Capture the cell that displays the provided text and extract its [X, Y] central coordinate. 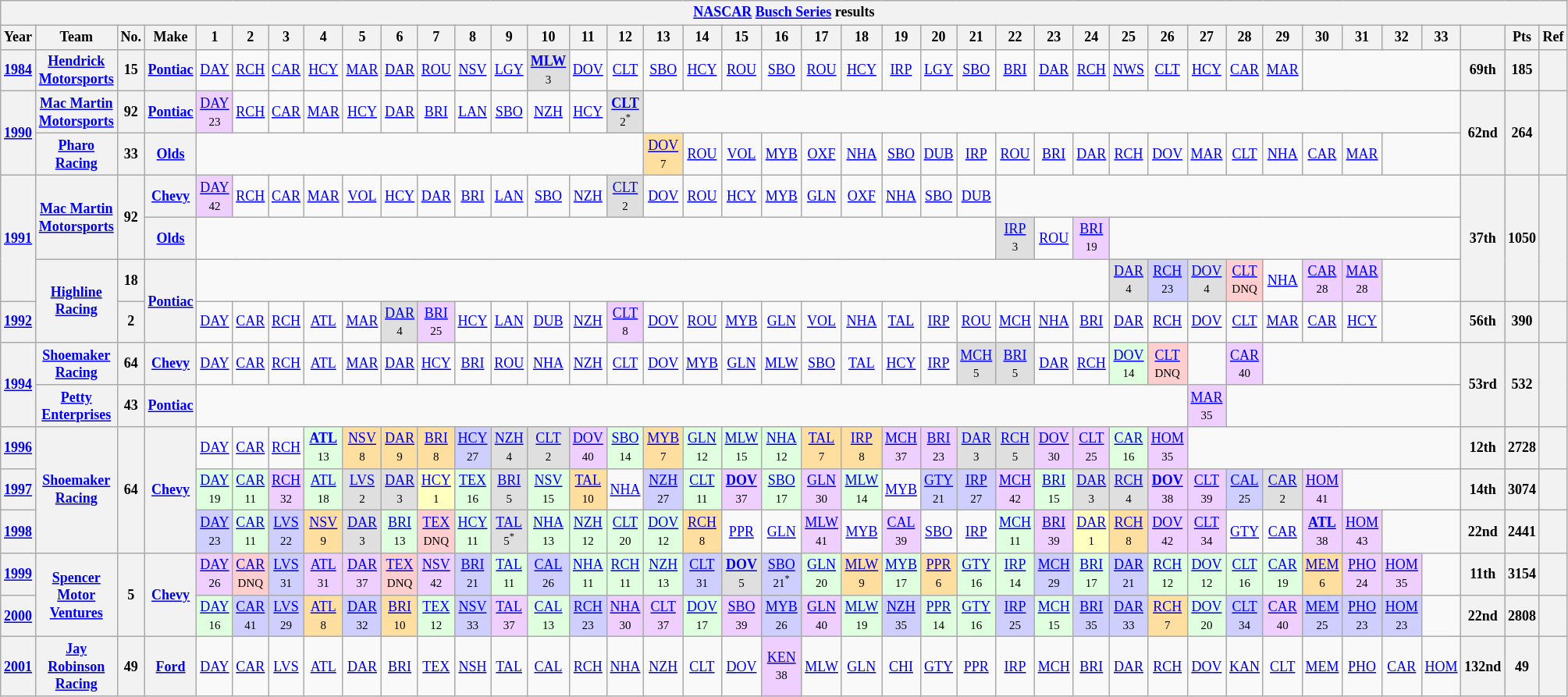
SBO17 [782, 489]
NWS [1129, 70]
14 [702, 37]
GLN30 [821, 489]
6 [400, 37]
HCY1 [436, 489]
MYB7 [663, 448]
DOV7 [663, 155]
Jay Robinson Racing [76, 667]
16 [782, 37]
CAL [548, 667]
MEM [1322, 667]
NHA13 [548, 532]
MCH11 [1015, 532]
BRI25 [436, 322]
GLN12 [702, 448]
HOM23 [1402, 616]
RCH12 [1168, 574]
TAL11 [509, 574]
RCH4 [1129, 489]
MCH29 [1054, 574]
RCH7 [1168, 616]
LVS29 [286, 616]
NSV9 [323, 532]
CLT2* [625, 112]
10 [548, 37]
ATL18 [323, 489]
No. [131, 37]
MCH15 [1054, 616]
69th [1483, 70]
KEN38 [782, 667]
Petty Enterprises [76, 406]
MLW9 [862, 574]
7 [436, 37]
NASCAR Busch Series results [784, 12]
2001 [19, 667]
8 [473, 37]
17 [821, 37]
BRI8 [436, 448]
LVS22 [286, 532]
3 [286, 37]
BRI10 [400, 616]
1991 [19, 239]
NHA30 [625, 616]
BRI35 [1091, 616]
32 [1402, 37]
1 [215, 37]
CAL25 [1245, 489]
Pts [1522, 37]
KAN [1245, 667]
BRI15 [1054, 489]
MLW41 [821, 532]
DAY42 [215, 197]
ATL13 [323, 448]
DAR33 [1129, 616]
IRP25 [1015, 616]
390 [1522, 322]
CLT16 [1245, 574]
LVS31 [286, 574]
MAR35 [1207, 406]
NSV8 [362, 448]
BRI19 [1091, 238]
BRI21 [473, 574]
264 [1522, 133]
NZH12 [588, 532]
HCY27 [473, 448]
DOV4 [1207, 280]
DAY26 [215, 574]
DOV30 [1054, 448]
Make [170, 37]
PPR14 [938, 616]
CLT37 [663, 616]
ATL38 [1322, 532]
MLW3 [548, 70]
132nd [1483, 667]
62nd [1483, 133]
DOV17 [702, 616]
LVS [286, 667]
TEX16 [473, 489]
1992 [19, 322]
DOV20 [1207, 616]
DAR37 [362, 574]
Hendrick Motorsports [76, 70]
MCH42 [1015, 489]
RCH11 [625, 574]
TAL37 [509, 616]
HOM43 [1363, 532]
IRP3 [1015, 238]
NSV15 [548, 489]
MLW19 [862, 616]
31 [1363, 37]
20 [938, 37]
CAL13 [548, 616]
30 [1322, 37]
28 [1245, 37]
DOV37 [741, 489]
Pharo Racing [76, 155]
NHA12 [782, 448]
LVS2 [362, 489]
19 [901, 37]
ATL8 [323, 616]
DOV42 [1168, 532]
13 [663, 37]
2000 [19, 616]
NSH [473, 667]
IRP14 [1015, 574]
CHI [901, 667]
MEM6 [1322, 574]
37th [1483, 239]
53rd [1483, 384]
DAY16 [215, 616]
Year [19, 37]
1996 [19, 448]
12 [625, 37]
GLN20 [821, 574]
12th [1483, 448]
NSV33 [473, 616]
NSV42 [436, 574]
BRI17 [1091, 574]
MCH5 [976, 364]
NHA11 [588, 574]
BRI13 [400, 532]
CLT31 [702, 574]
CAR41 [251, 616]
NZH35 [901, 616]
NZH4 [509, 448]
DAR21 [1129, 574]
1984 [19, 70]
MYB26 [782, 616]
26 [1168, 37]
11 [588, 37]
Highline Racing [76, 301]
21 [976, 37]
DOV5 [741, 574]
PHO23 [1363, 616]
SBO14 [625, 448]
MEM25 [1322, 616]
HOM41 [1322, 489]
4 [323, 37]
Spencer Motor Ventures [76, 595]
CLT39 [1207, 489]
TEX [436, 667]
25 [1129, 37]
TEX12 [436, 616]
IRP27 [976, 489]
14th [1483, 489]
2441 [1522, 532]
Ford [170, 667]
CAL39 [901, 532]
NZH13 [663, 574]
CAR19 [1282, 574]
27 [1207, 37]
CAR16 [1129, 448]
BRI23 [938, 448]
TAL7 [821, 448]
1997 [19, 489]
3154 [1522, 574]
DAR1 [1091, 532]
SBO39 [741, 616]
29 [1282, 37]
MCH37 [901, 448]
MAR28 [1363, 280]
RCH5 [1015, 448]
DOV40 [588, 448]
PHO24 [1363, 574]
DAR9 [400, 448]
Team [76, 37]
HCY11 [473, 532]
Ref [1553, 37]
1990 [19, 133]
2728 [1522, 448]
CLT8 [625, 322]
TAL5* [509, 532]
56th [1483, 322]
MYB17 [901, 574]
GTY21 [938, 489]
HOM [1441, 667]
IRP8 [862, 448]
2808 [1522, 616]
11th [1483, 574]
CLT20 [625, 532]
DOV14 [1129, 364]
MLW15 [741, 448]
MLW14 [862, 489]
9 [509, 37]
1999 [19, 574]
DAR32 [362, 616]
CAR28 [1322, 280]
1994 [19, 384]
PHO [1363, 667]
NZH27 [663, 489]
CAL26 [548, 574]
BRI39 [1054, 532]
DAY19 [215, 489]
23 [1054, 37]
24 [1091, 37]
GLN40 [821, 616]
CARDNQ [251, 574]
NSV [473, 70]
PPR6 [938, 574]
185 [1522, 70]
TAL10 [588, 489]
1050 [1522, 239]
1998 [19, 532]
DOV38 [1168, 489]
ATL31 [323, 574]
CAR2 [1282, 489]
SBO21* [782, 574]
22 [1015, 37]
RCH32 [286, 489]
532 [1522, 384]
43 [131, 406]
3074 [1522, 489]
CLT25 [1091, 448]
CLT11 [702, 489]
